Capture the cell that displays the provided text and extract its (X, Y) central coordinate. 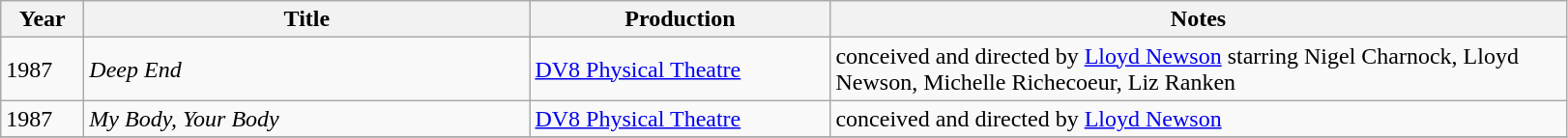
Year (43, 19)
My Body, Your Body (307, 119)
Production (681, 19)
conceived and directed by Lloyd Newson (1199, 119)
Title (307, 19)
Notes (1199, 19)
conceived and directed by Lloyd Newson starring Nigel Charnock, Lloyd Newson, Michelle Richecoeur, Liz Ranken (1199, 69)
Deep End (307, 69)
